From the cell containing the given text, extract its center point as [x, y] coordinate. 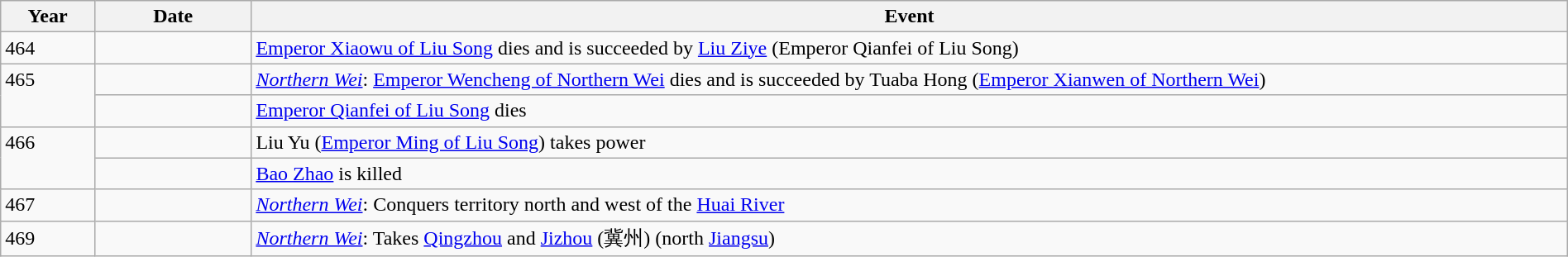
465 [48, 95]
469 [48, 238]
Northern Wei: Takes Qingzhou and Jizhou (冀州) (north Jiangsu) [910, 238]
Emperor Qianfei of Liu Song dies [910, 111]
Emperor Xiaowu of Liu Song dies and is succeeded by Liu Ziye (Emperor Qianfei of Liu Song) [910, 48]
466 [48, 158]
Event [910, 17]
Bao Zhao is killed [910, 174]
464 [48, 48]
Northern Wei: Emperor Wencheng of Northern Wei dies and is succeeded by Tuaba Hong (Emperor Xianwen of Northern Wei) [910, 79]
Liu Yu (Emperor Ming of Liu Song) takes power [910, 142]
467 [48, 205]
Date [172, 17]
Year [48, 17]
Northern Wei: Conquers territory north and west of the Huai River [910, 205]
